Return the (x, y) coordinate for the center point of the cell that contains the specified text.  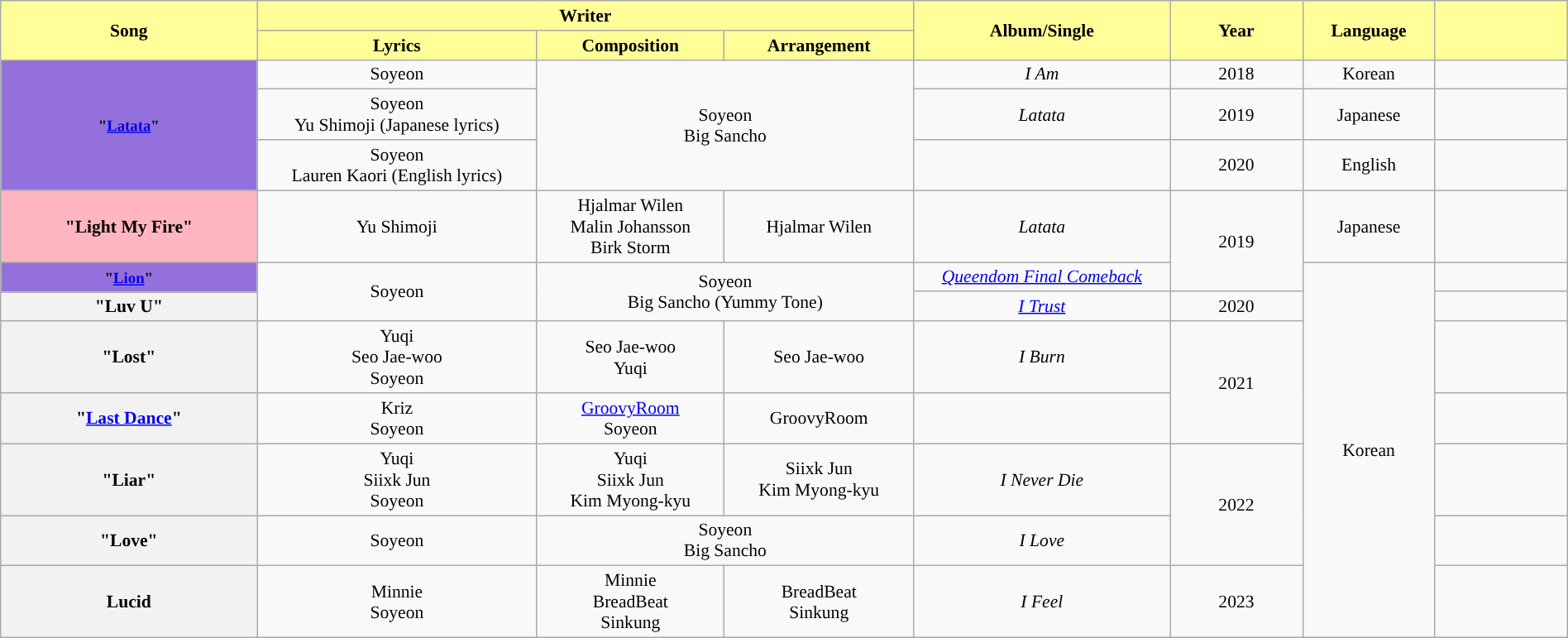
I Feel (1042, 602)
"Luv U" (129, 306)
Language (1369, 30)
SoyeonYu Shimoji (Japanese lyrics) (397, 114)
Album/Single (1042, 30)
Hjalmar Wilen (819, 227)
I Love (1042, 540)
MinnieSoyeon (397, 602)
BreadBeatSinkung (819, 602)
"Love" (129, 540)
Siixk JunKim Myong-kyu (819, 480)
2022 (1236, 505)
Arrangement (819, 45)
I Am (1042, 74)
SoyeonBig Sancho (Yummy Tone) (725, 291)
"Light My Fire" (129, 227)
YuqiSiixk JunSoyeon (397, 480)
2021 (1236, 382)
Lucid (129, 602)
YuqiSiixk JunKim Myong-kyu (630, 480)
I Never Die (1042, 480)
2023 (1236, 602)
KrizSoyeon (397, 419)
GroovyRoom (819, 419)
Seo Jae-wooYuqi (630, 357)
Yu Shimoji (397, 227)
I Burn (1042, 357)
Writer (586, 16)
SoyeonLauren Kaori (English lyrics) (397, 165)
"Lion" (129, 276)
GroovyRoomSoyeon (630, 419)
Lyrics (397, 45)
YuqiSeo Jae-wooSoyeon (397, 357)
"Liar" (129, 480)
"Latata" (129, 125)
Year (1236, 30)
English (1369, 165)
Seo Jae-woo (819, 357)
I Trust (1042, 306)
"Last Dance" (129, 419)
Hjalmar WilenMalin JohanssonBirk Storm (630, 227)
MinnieBreadBeatSinkung (630, 602)
Queendom Final Comeback (1042, 276)
Composition (630, 45)
Song (129, 30)
"Lost" (129, 357)
2018 (1236, 74)
